Scan for the cell matching the given text and deliver its [X, Y] coordinate at center. 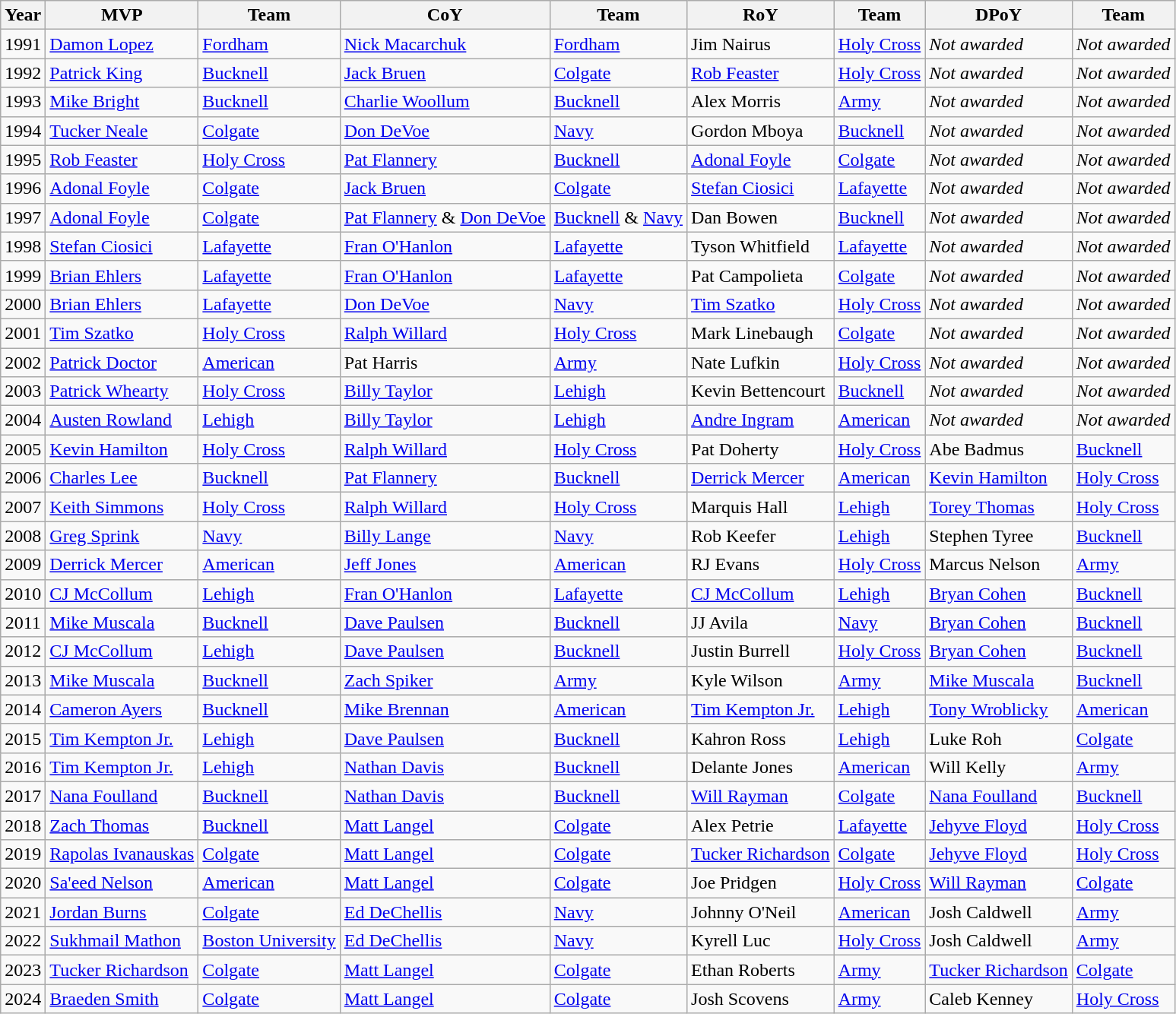
Patrick Whearty [122, 391]
2018 [23, 825]
1992 [23, 73]
RoY [761, 15]
Nick Macarchuk [445, 44]
Mike Brennan [445, 709]
Pat Doherty [761, 449]
Kahron Ross [761, 738]
1997 [23, 217]
Kyrell Luc [761, 941]
2001 [23, 333]
Zach Spiker [445, 680]
Tucker Neale [122, 131]
Sukhmail Mathon [122, 941]
2005 [23, 449]
2014 [23, 709]
Gordon Mboya [761, 131]
2003 [23, 391]
Jeff Jones [445, 565]
Kyle Wilson [761, 680]
1993 [23, 102]
Pat Flannery & Don DeVoe [445, 217]
2004 [23, 420]
1994 [23, 131]
Sa'eed Nelson [122, 883]
Will Kelly [999, 767]
Rapolas Ivanauskas [122, 854]
2008 [23, 536]
Austen Rowland [122, 420]
2012 [23, 651]
2020 [23, 883]
2006 [23, 478]
2000 [23, 304]
Dan Bowen [761, 217]
Joe Pridgen [761, 883]
RJ Evans [761, 565]
Billy Lange [445, 536]
Nate Lufkin [761, 363]
2016 [23, 767]
Year [23, 15]
Alex Petrie [761, 825]
2024 [23, 999]
Delante Jones [761, 767]
Greg Sprink [122, 536]
2002 [23, 363]
1995 [23, 160]
Tony Wroblicky [999, 709]
Charlie Woollum [445, 102]
Pat Campolieta [761, 275]
Tyson Whitfield [761, 246]
Mark Linebaugh [761, 333]
2007 [23, 507]
Patrick Doctor [122, 363]
1991 [23, 44]
Torey Thomas [999, 507]
2010 [23, 594]
2009 [23, 565]
Alex Morris [761, 102]
2021 [23, 912]
1996 [23, 189]
Abe Badmus [999, 449]
Ethan Roberts [761, 970]
Marcus Nelson [999, 565]
Caleb Kenney [999, 999]
Zach Thomas [122, 825]
CoY [445, 15]
2015 [23, 738]
Kevin Bettencourt [761, 391]
Justin Burrell [761, 651]
DPoY [999, 15]
Rob Keefer [761, 536]
Johnny O'Neil [761, 912]
Josh Scovens [761, 999]
Luke Roh [999, 738]
Boston University [269, 941]
Damon Lopez [122, 44]
1999 [23, 275]
Patrick King [122, 73]
Andre Ingram [761, 420]
Mike Bright [122, 102]
2019 [23, 854]
Keith Simmons [122, 507]
Bucknell & Navy [618, 217]
Braeden Smith [122, 999]
Jordan Burns [122, 912]
JJ Avila [761, 623]
MVP [122, 15]
Jim Nairus [761, 44]
Pat Harris [445, 363]
2017 [23, 796]
2011 [23, 623]
Charles Lee [122, 478]
Marquis Hall [761, 507]
2013 [23, 680]
1998 [23, 246]
Cameron Ayers [122, 709]
Stephen Tyree [999, 536]
2022 [23, 941]
2023 [23, 970]
